Determine the (X, Y) coordinate at the center of the cell enclosing the given text.  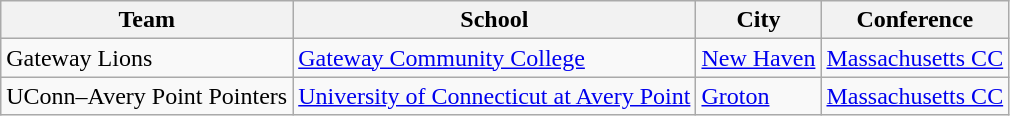
University of Connecticut at Avery Point (494, 96)
Team (147, 20)
City (758, 20)
UConn–Avery Point Pointers (147, 96)
Conference (915, 20)
New Haven (758, 58)
Groton (758, 96)
Gateway Community College (494, 58)
School (494, 20)
Gateway Lions (147, 58)
